For the text-containing cell, return its midpoint in [x, y] coordinate format. 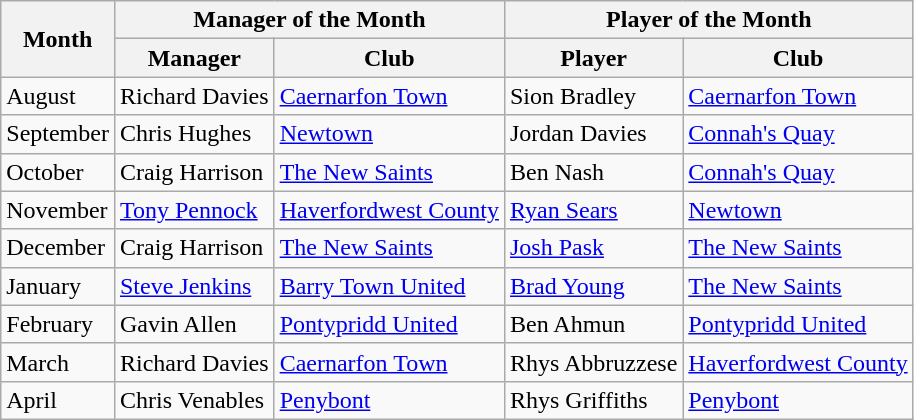
Gavin Allen [194, 324]
Ryan Sears [593, 210]
Barry Town United [389, 286]
November [58, 210]
Chris Venables [194, 400]
Rhys Griffiths [593, 400]
Tony Pennock [194, 210]
September [58, 134]
October [58, 172]
Jordan Davies [593, 134]
August [58, 96]
Brad Young [593, 286]
Player of the Month [708, 20]
March [58, 362]
Manager of the Month [309, 20]
Rhys Abbruzzese [593, 362]
April [58, 400]
Chris Hughes [194, 134]
February [58, 324]
Manager [194, 58]
Ben Nash [593, 172]
Player [593, 58]
Josh Pask [593, 248]
Sion Bradley [593, 96]
January [58, 286]
Ben Ahmun [593, 324]
Steve Jenkins [194, 286]
Month [58, 39]
December [58, 248]
